Pinpoint the cell where the given text exists, returning its [X, Y] midpoint coordinate. 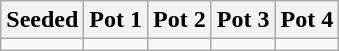
Pot 4 [307, 20]
Pot 1 [116, 20]
Pot 2 [180, 20]
Seeded [42, 20]
Pot 3 [243, 20]
